Output the (x, y) coordinate of the center of the cell containing the given text.  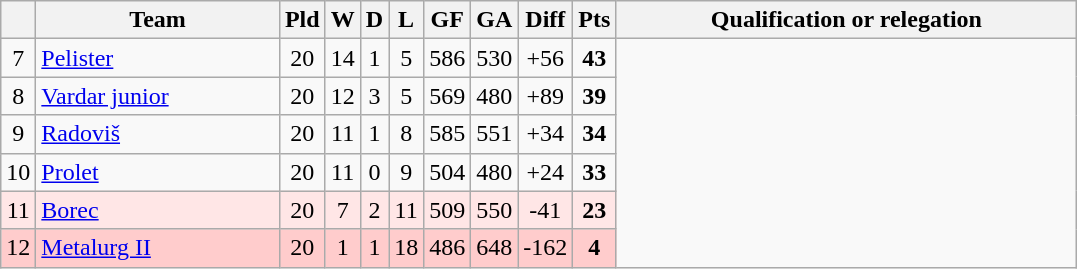
Metalurg II (158, 248)
43 (594, 58)
Pld (302, 20)
23 (594, 210)
34 (594, 134)
586 (448, 58)
Pts (594, 20)
14 (342, 58)
2 (374, 210)
569 (448, 96)
504 (448, 172)
W (342, 20)
Diff (546, 20)
Prolet (158, 172)
509 (448, 210)
-162 (546, 248)
39 (594, 96)
18 (406, 248)
+24 (546, 172)
Qualification or relegation (846, 20)
4 (594, 248)
Pelister (158, 58)
Vardar junior (158, 96)
Borec (158, 210)
3 (374, 96)
0 (374, 172)
L (406, 20)
10 (18, 172)
+56 (546, 58)
+89 (546, 96)
GF (448, 20)
550 (494, 210)
551 (494, 134)
-41 (546, 210)
530 (494, 58)
33 (594, 172)
D (374, 20)
Team (158, 20)
648 (494, 248)
585 (448, 134)
486 (448, 248)
GA (494, 20)
Radoviš (158, 134)
+34 (546, 134)
